Determine the (X, Y) coordinate at the center of the cell enclosing the given text.  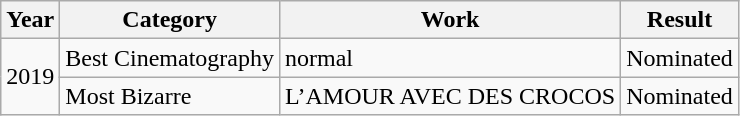
Category (170, 20)
Best Cinematography (170, 58)
Work (450, 20)
normal (450, 58)
Year (30, 20)
2019 (30, 77)
Most Bizarre (170, 96)
Result (680, 20)
L’AMOUR AVEC DES CROCOS (450, 96)
